From the cell containing the given text, extract its center point as [X, Y] coordinate. 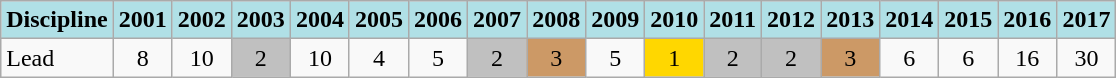
2005 [378, 20]
16 [1028, 58]
4 [378, 58]
2015 [968, 20]
2011 [733, 20]
2002 [202, 20]
2014 [910, 20]
Lead [57, 58]
2004 [320, 20]
8 [142, 58]
2001 [142, 20]
2008 [556, 20]
2009 [616, 20]
2012 [792, 20]
2003 [260, 20]
Discipline [57, 20]
2006 [438, 20]
2016 [1028, 20]
2017 [1086, 20]
2010 [674, 20]
30 [1086, 58]
1 [674, 58]
2007 [498, 20]
2013 [850, 20]
